Determine the [X, Y] coordinate at the center of the cell enclosing the given text.  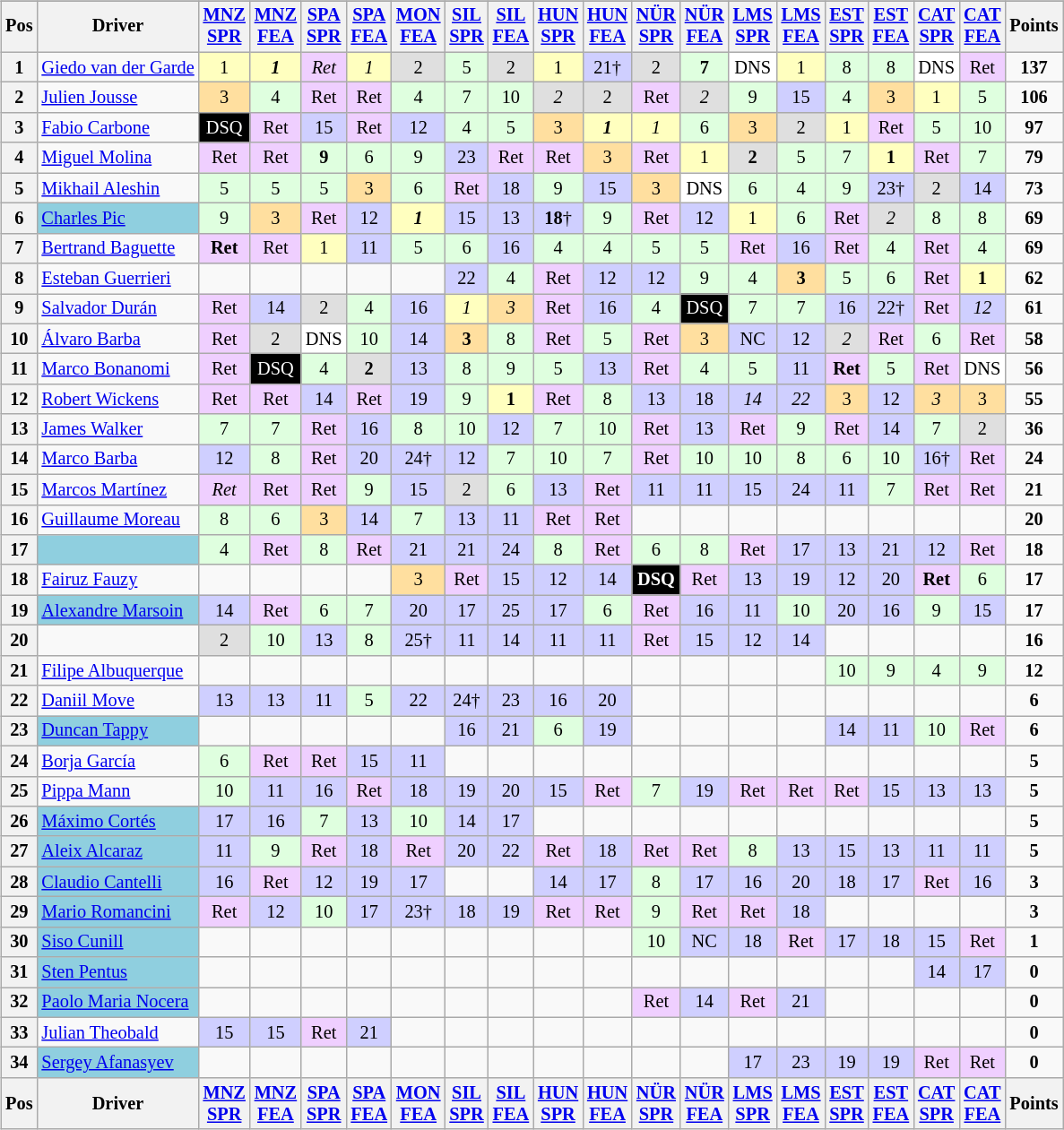
Charles Pic [117, 219]
Marcos Martínez [117, 489]
30 [19, 942]
58 [1034, 339]
Julian Theobald [117, 1032]
Borja García [117, 761]
Pippa Mann [117, 791]
Esteban Guerrieri [117, 279]
33 [19, 1032]
Alexandre Marsoin [117, 610]
Mario Romancini [117, 912]
79 [1034, 158]
Aleix Alcaraz [117, 851]
Mikhail Aleshin [117, 188]
Bertrand Baguette [117, 248]
32 [19, 1003]
Siso Cunill [117, 942]
21† [608, 67]
Robert Wickens [117, 400]
Miguel Molina [117, 158]
25† [419, 641]
22† [891, 309]
27 [19, 851]
26 [19, 822]
62 [1034, 279]
16† [936, 460]
Máximo Cortés [117, 822]
Fairuz Fauzy [117, 580]
Paolo Maria Nocera [117, 1003]
Fabio Carbone [117, 128]
Claudio Cantelli [117, 882]
Daniil Move [117, 701]
Sergey Afanasyev [117, 1063]
31 [19, 972]
Marco Barba [117, 460]
Álvaro Barba [117, 339]
56 [1034, 369]
106 [1034, 98]
Giedo van der Garde [117, 67]
137 [1034, 67]
James Walker [117, 429]
Filipe Albuquerque [117, 670]
55 [1034, 400]
28 [19, 882]
Marco Bonanomi [117, 369]
Julien Jousse [117, 98]
Duncan Tappy [117, 731]
36 [1034, 429]
97 [1034, 128]
Sten Pentus [117, 972]
34 [19, 1063]
18† [558, 219]
Salvador Durán [117, 309]
29 [19, 912]
Guillaume Moreau [117, 520]
61 [1034, 309]
73 [1034, 188]
